Return [X, Y] of the center of cell containing provided text 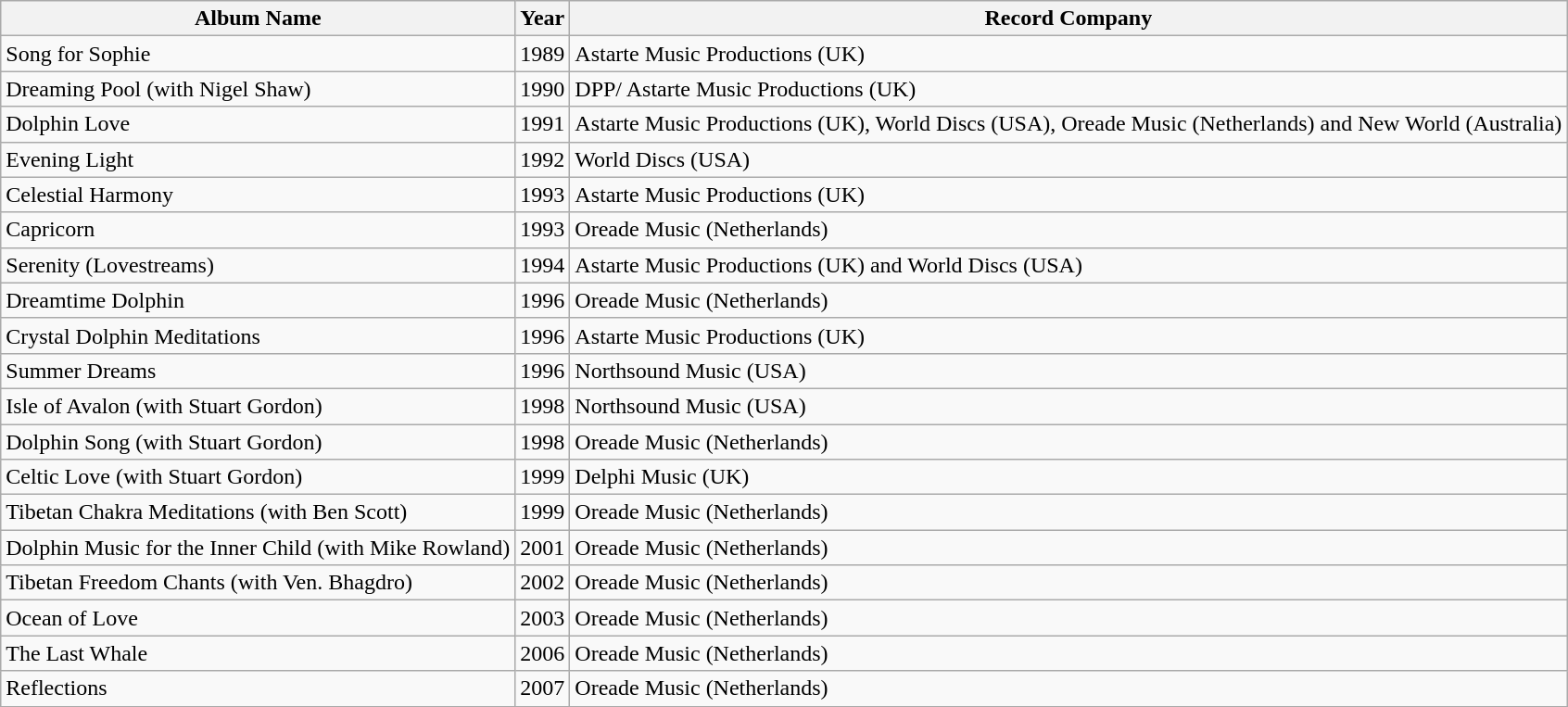
Year [543, 19]
Crystal Dolphin Meditations [258, 335]
Tibetan Freedom Chants (with Ven. Bhagdro) [258, 583]
DPP/ Astarte Music Productions (UK) [1069, 89]
Ocean of Love [258, 618]
Celtic Love (with Stuart Gordon) [258, 477]
Delphi Music (UK) [1069, 477]
Summer Dreams [258, 371]
2006 [543, 653]
Dolphin Song (with Stuart Gordon) [258, 442]
Astarte Music Productions (UK) and World Discs (USA) [1069, 265]
1992 [543, 159]
Reflections [258, 688]
Isle of Avalon (with Stuart Gordon) [258, 406]
2001 [543, 548]
Tibetan Chakra Meditations (with Ben Scott) [258, 512]
Song for Sophie [258, 54]
Capricorn [258, 230]
Record Company [1069, 19]
World Discs (USA) [1069, 159]
2002 [543, 583]
Astarte Music Productions (UK), World Discs (USA), Oreade Music (Netherlands) and New World (Australia) [1069, 124]
1990 [543, 89]
Album Name [258, 19]
2007 [543, 688]
Serenity (Lovestreams) [258, 265]
The Last Whale [258, 653]
Dreaming Pool (with Nigel Shaw) [258, 89]
1991 [543, 124]
Dreamtime Dolphin [258, 300]
2003 [543, 618]
1994 [543, 265]
Dolphin Love [258, 124]
Dolphin Music for the Inner Child (with Mike Rowland) [258, 548]
Celestial Harmony [258, 195]
1989 [543, 54]
Evening Light [258, 159]
